Return (X, Y) of the center of cell containing provided text 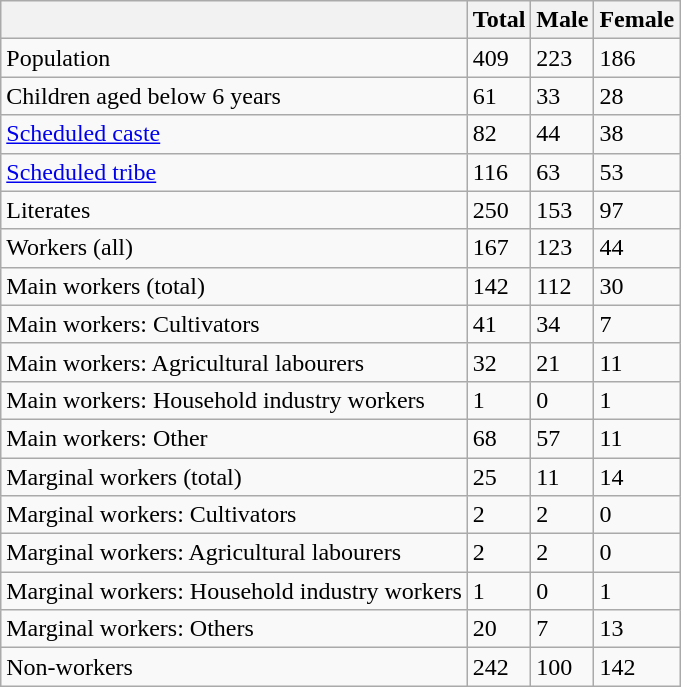
167 (499, 248)
25 (499, 477)
28 (637, 96)
14 (637, 477)
63 (562, 172)
82 (499, 134)
Main workers (total) (234, 286)
61 (499, 96)
153 (562, 210)
68 (499, 438)
Population (234, 58)
32 (499, 362)
Marginal workers (total) (234, 477)
Scheduled caste (234, 134)
242 (499, 667)
13 (637, 629)
112 (562, 286)
Marginal workers: Household industry workers (234, 591)
Marginal workers: Others (234, 629)
30 (637, 286)
Non-workers (234, 667)
Children aged below 6 years (234, 96)
20 (499, 629)
33 (562, 96)
Male (562, 20)
Total (499, 20)
Workers (all) (234, 248)
Female (637, 20)
409 (499, 58)
250 (499, 210)
38 (637, 134)
116 (499, 172)
57 (562, 438)
186 (637, 58)
Main workers: Cultivators (234, 324)
Main workers: Household industry workers (234, 400)
53 (637, 172)
Scheduled tribe (234, 172)
21 (562, 362)
223 (562, 58)
Main workers: Agricultural labourers (234, 362)
123 (562, 248)
34 (562, 324)
41 (499, 324)
100 (562, 667)
Main workers: Other (234, 438)
Marginal workers: Cultivators (234, 515)
Literates (234, 210)
97 (637, 210)
Marginal workers: Agricultural labourers (234, 553)
